Identify which cell holds the provided text, then report its [X, Y] central coordinate. 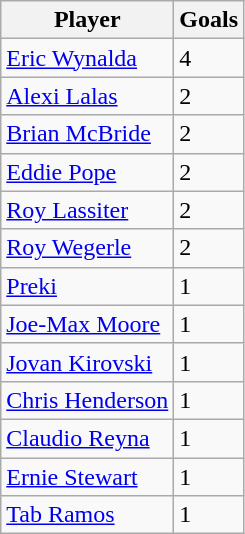
Alexi Lalas [88, 96]
Roy Wegerle [88, 248]
Claudio Reyna [88, 438]
Player [88, 20]
Joe-Max Moore [88, 324]
Chris Henderson [88, 400]
Eddie Pope [88, 172]
Tab Ramos [88, 515]
Jovan Kirovski [88, 362]
Goals [209, 20]
Roy Lassiter [88, 210]
4 [209, 58]
Preki [88, 286]
Brian McBride [88, 134]
Eric Wynalda [88, 58]
Ernie Stewart [88, 477]
